Extract the (X, Y) coordinate from the center of the cell holding the provided text.  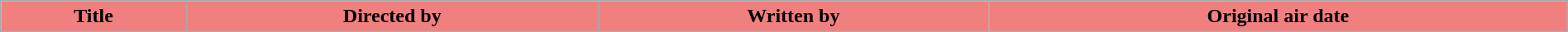
Original air date (1279, 16)
Written by (793, 16)
Title (94, 16)
Directed by (392, 16)
